Output the (x, y) coordinate of the center of the cell containing the given text.  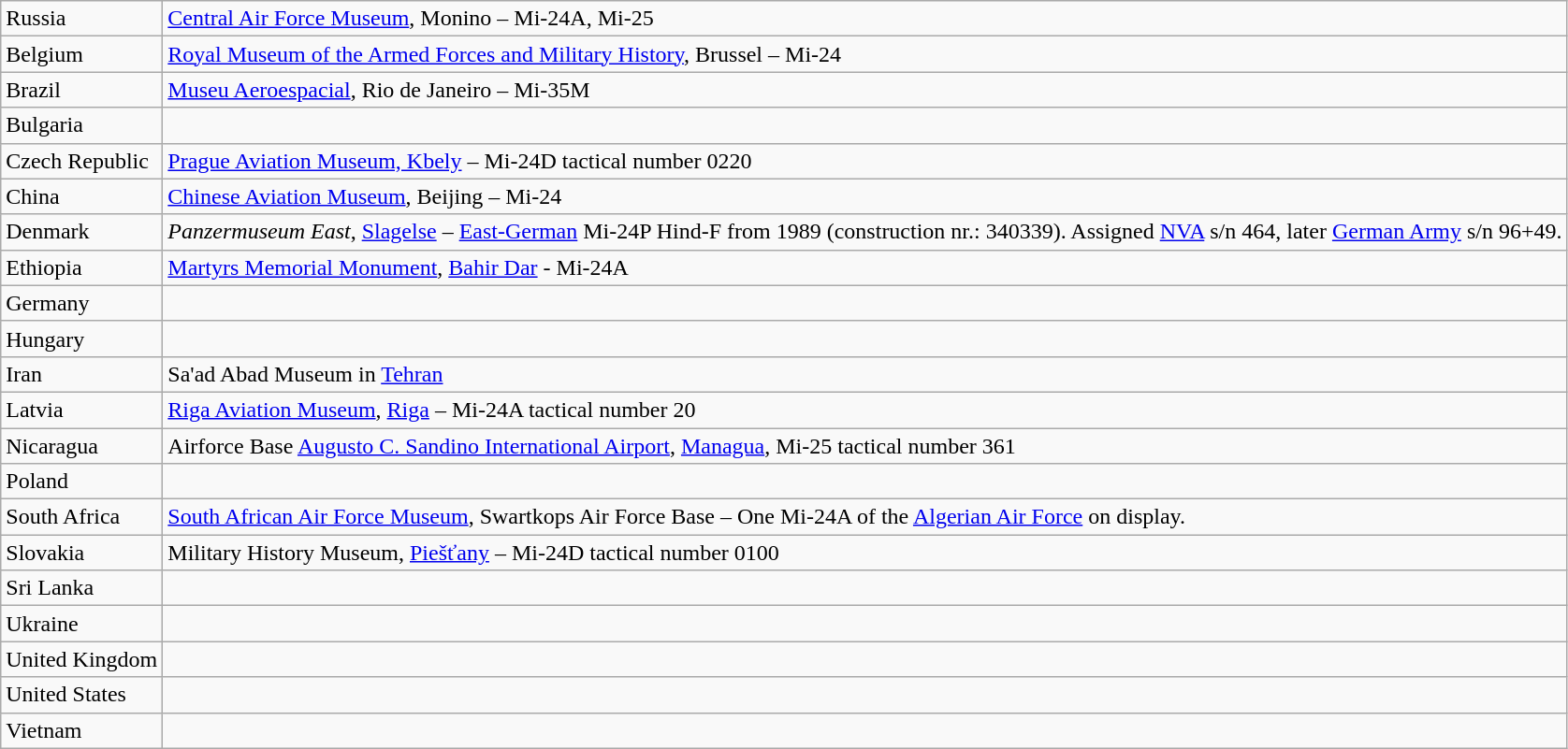
Denmark (82, 232)
Slovakia (82, 553)
Airforce Base Augusto C. Sandino International Airport, Managua, Mi-25 tactical number 361 (864, 446)
Ethiopia (82, 267)
Belgium (82, 54)
Hungary (82, 338)
Riga Aviation Museum, Riga – Mi-24A tactical number 20 (864, 410)
United States (82, 695)
Chinese Aviation Museum, Beijing – Mi-24 (864, 196)
South Africa (82, 517)
Russia (82, 19)
Museu Aeroespacial, Rio de Janeiro – Mi-35M (864, 90)
Vietnam (82, 730)
Czech Republic (82, 161)
Poland (82, 482)
Prague Aviation Museum, Kbely – Mi-24D tactical number 0220 (864, 161)
Sa'ad Abad Museum in Tehran (864, 374)
Ukraine (82, 624)
Bulgaria (82, 125)
China (82, 196)
Iran (82, 374)
Latvia (82, 410)
Sri Lanka (82, 588)
Central Air Force Museum, Monino – Mi-24A, Mi-25 (864, 19)
Royal Museum of the Armed Forces and Military History, Brussel – Mi-24 (864, 54)
Panzermuseum East, Slagelse – East-German Mi-24P Hind-F from 1989 (construction nr.: 340339). Assigned NVA s/n 464, later German Army s/n 96+49. (864, 232)
Germany (82, 303)
Brazil (82, 90)
Nicaragua (82, 446)
South African Air Force Museum, Swartkops Air Force Base – One Mi-24A of the Algerian Air Force on display. (864, 517)
United Kingdom (82, 659)
Martyrs Memorial Monument, Bahir Dar - Mi-24A (864, 267)
Military History Museum, Piešťany – Mi-24D tactical number 0100 (864, 553)
